Find where the given text appears and provide that cell's center as (x, y) coordinate. 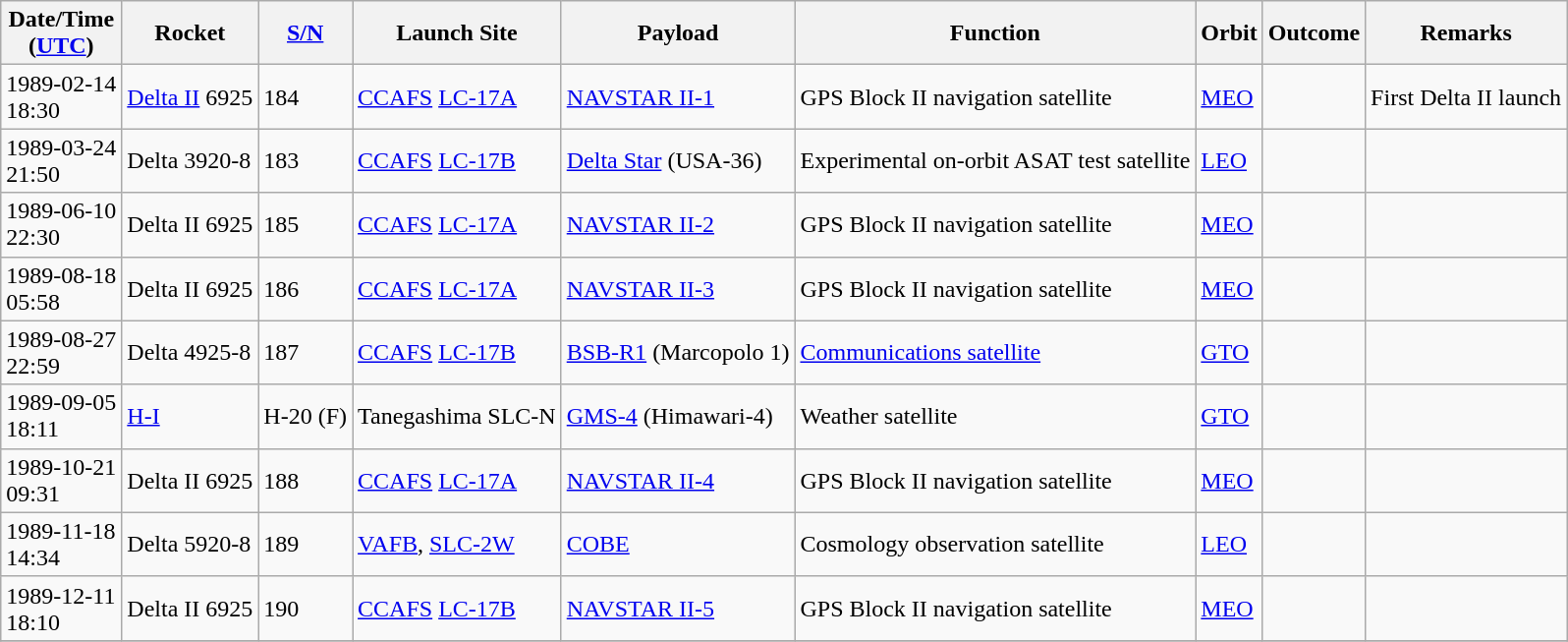
185 (306, 224)
Launch Site (458, 33)
Cosmology observation satellite (995, 545)
Outcome (1314, 33)
S/N (306, 33)
Remarks (1466, 33)
H-20 (F) (306, 417)
1989-11-1814:34 (61, 545)
184 (306, 96)
Payload (678, 33)
Date/Time(UTC) (61, 33)
1989-03-2421:50 (61, 161)
1989-02-1418:30 (61, 96)
Delta Star (USA-36) (678, 161)
COBE (678, 545)
190 (306, 608)
1989-08-2722:59 (61, 352)
NAVSTAR II-3 (678, 289)
NAVSTAR II-5 (678, 608)
Experimental on-orbit ASAT test satellite (995, 161)
1989-09-0518:11 (61, 417)
183 (306, 161)
Tanegashima SLC-N (458, 417)
Function (995, 33)
1989-12-1118:10 (61, 608)
Delta 3920-8 (191, 161)
First Delta II launch (1466, 96)
1989-08-1805:58 (61, 289)
BSB-R1 (Marcopolo 1) (678, 352)
H-I (191, 417)
VAFB, SLC-2W (458, 545)
1989-10-2109:31 (61, 480)
NAVSTAR II-4 (678, 480)
186 (306, 289)
Weather satellite (995, 417)
NAVSTAR II-2 (678, 224)
Delta 4925-8 (191, 352)
Orbit (1229, 33)
NAVSTAR II-1 (678, 96)
1989-06-1022:30 (61, 224)
Communications satellite (995, 352)
GMS-4 (Himawari-4) (678, 417)
188 (306, 480)
187 (306, 352)
Rocket (191, 33)
189 (306, 545)
Delta 5920-8 (191, 545)
